Find where the given text appears and provide that cell's center as [X, Y] coordinate. 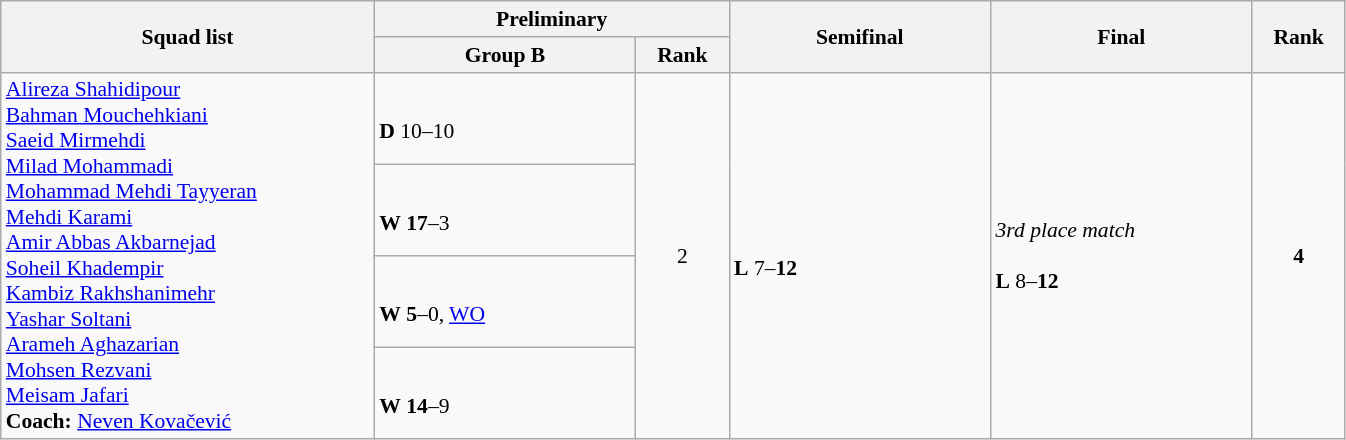
Squad list [188, 36]
Preliminary [552, 19]
W 14–9 [504, 394]
Final [1120, 36]
Group B [504, 55]
3rd place matchL 8–12 [1120, 256]
L 7–12 [860, 256]
2 [682, 256]
Semifinal [860, 36]
W 17–3 [504, 210]
4 [1298, 256]
D 10–10 [504, 118]
W 5–0, WO [504, 302]
